Detect which cell encompasses the target text, then output its (x, y) center coordinate. 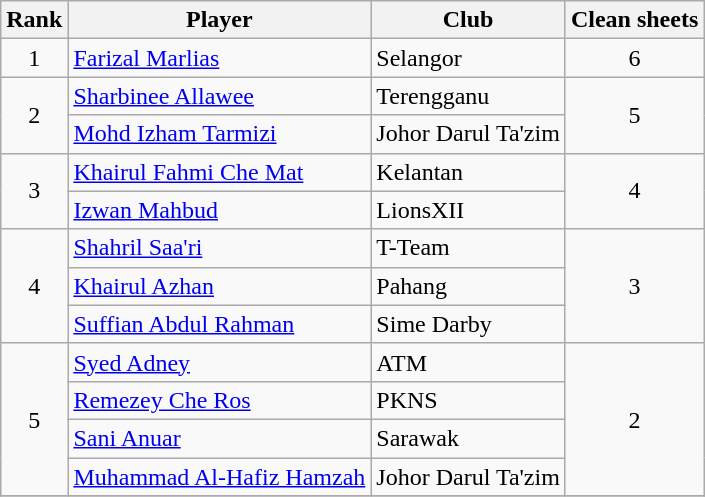
LionsXII (468, 210)
Remezey Che Ros (220, 400)
T-Team (468, 248)
Shahril Saa'ri (220, 248)
Selangor (468, 58)
1 (34, 58)
Club (468, 20)
6 (634, 58)
Terengganu (468, 96)
Kelantan (468, 172)
Suffian Abdul Rahman (220, 324)
Farizal Marlias (220, 58)
Clean sheets (634, 20)
ATM (468, 362)
Sharbinee Allawee (220, 96)
Player (220, 20)
Rank (34, 20)
Pahang (468, 286)
Sani Anuar (220, 438)
Syed Adney (220, 362)
Khairul Fahmi Che Mat (220, 172)
Sime Darby (468, 324)
Sarawak (468, 438)
Khairul Azhan (220, 286)
PKNS (468, 400)
Muhammad Al-Hafiz Hamzah (220, 477)
Mohd Izham Tarmizi (220, 134)
Izwan Mahbud (220, 210)
